Return the (X, Y) coordinate for the center point of the cell that contains the specified text.  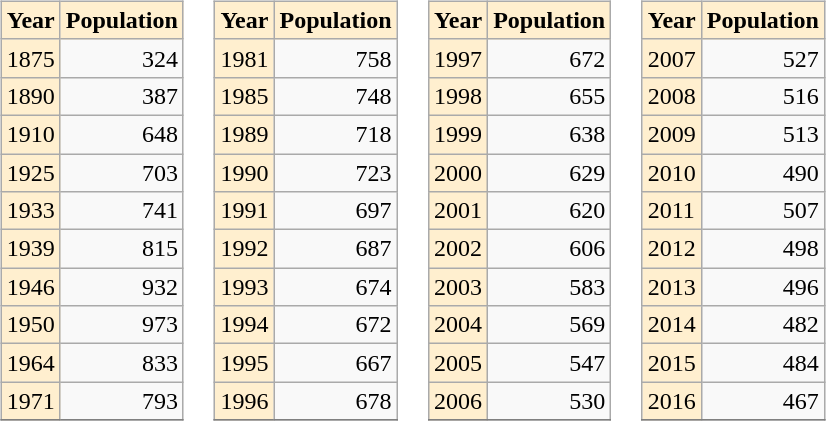
2013 (672, 287)
1990 (244, 173)
2001 (458, 211)
932 (122, 287)
1985 (244, 96)
718 (336, 134)
667 (336, 363)
1995 (244, 363)
703 (122, 173)
2005 (458, 363)
2003 (458, 287)
530 (550, 401)
324 (122, 58)
1981 (244, 58)
2011 (672, 211)
1939 (30, 249)
1998 (458, 96)
2014 (672, 325)
1971 (30, 401)
1875 (30, 58)
2007 (672, 58)
1964 (30, 363)
1999 (458, 134)
387 (122, 96)
498 (762, 249)
1991 (244, 211)
1997 (458, 58)
1946 (30, 287)
2010 (672, 173)
741 (122, 211)
606 (550, 249)
1994 (244, 325)
973 (122, 325)
1950 (30, 325)
2006 (458, 401)
516 (762, 96)
583 (550, 287)
1890 (30, 96)
815 (122, 249)
674 (336, 287)
1933 (30, 211)
513 (762, 134)
1992 (244, 249)
527 (762, 58)
496 (762, 287)
2002 (458, 249)
629 (550, 173)
697 (336, 211)
678 (336, 401)
687 (336, 249)
655 (550, 96)
482 (762, 325)
1993 (244, 287)
484 (762, 363)
793 (122, 401)
2008 (672, 96)
638 (550, 134)
547 (550, 363)
723 (336, 173)
2015 (672, 363)
1989 (244, 134)
748 (336, 96)
620 (550, 211)
2012 (672, 249)
507 (762, 211)
833 (122, 363)
758 (336, 58)
2009 (672, 134)
569 (550, 325)
1925 (30, 173)
2004 (458, 325)
1996 (244, 401)
467 (762, 401)
490 (762, 173)
648 (122, 134)
2016 (672, 401)
2000 (458, 173)
1910 (30, 134)
